Extract the (x, y) coordinate from the center of the cell holding the provided text.  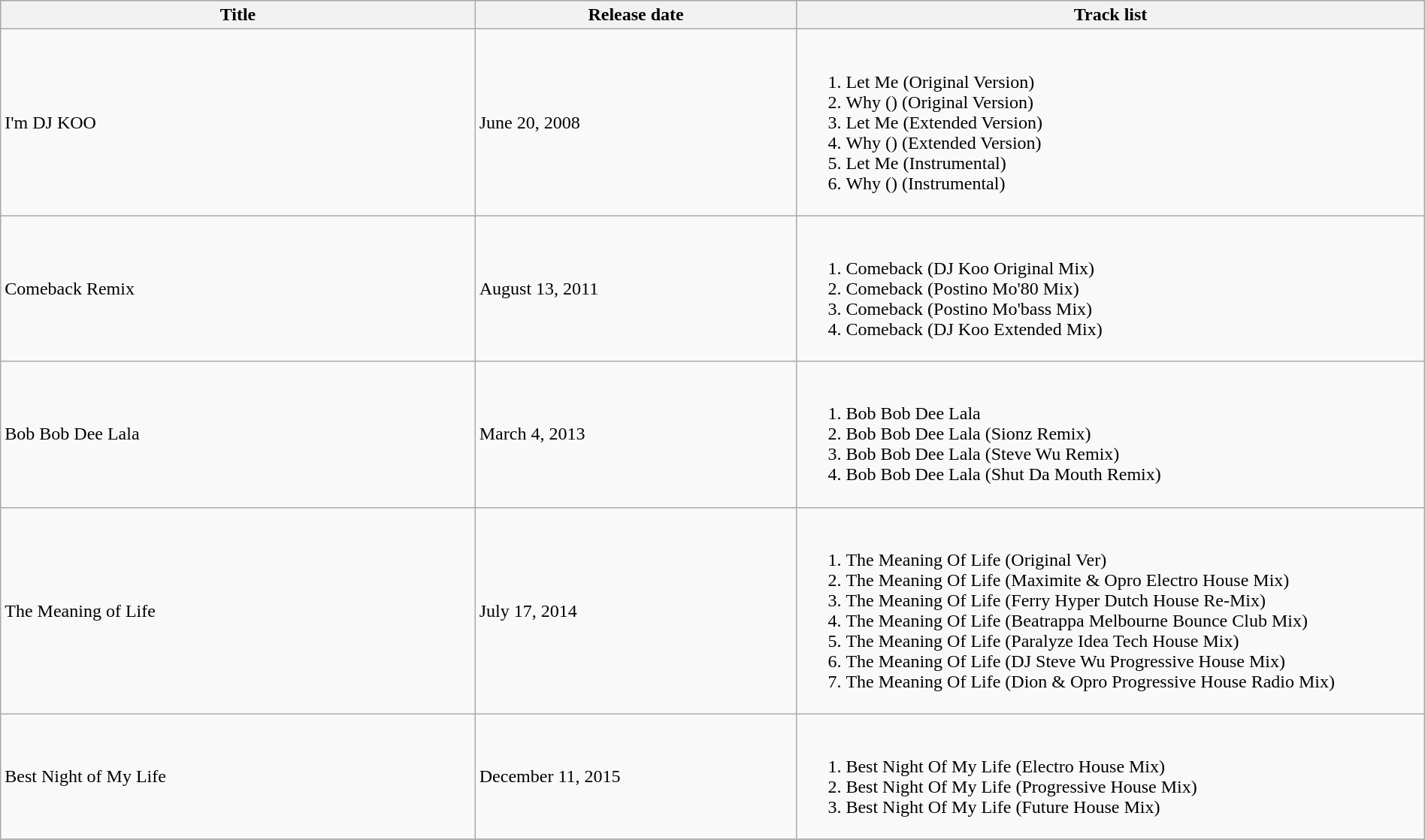
Bob Bob Dee Lala (238, 434)
Release date (636, 15)
December 11, 2015 (636, 777)
I'm DJ KOO (238, 122)
Bob Bob Dee LalaBob Bob Dee Lala (Sionz Remix)Bob Bob Dee Lala (Steve Wu Remix)Bob Bob Dee Lala (Shut Da Mouth Remix) (1111, 434)
Comeback Remix (238, 289)
Title (238, 15)
July 17, 2014 (636, 610)
Best Night Of My Life (Electro House Mix)Best Night Of My Life (Progressive House Mix)Best Night Of My Life (Future House Mix) (1111, 777)
March 4, 2013 (636, 434)
August 13, 2011 (636, 289)
Best Night of My Life (238, 777)
The Meaning of Life (238, 610)
Comeback (DJ Koo Original Mix)Comeback (Postino Mo'80 Mix)Comeback (Postino Mo'bass Mix)Comeback (DJ Koo Extended Mix) (1111, 289)
Track list (1111, 15)
Let Me (Original Version)Why () (Original Version)Let Me (Extended Version)Why () (Extended Version)Let Me (Instrumental)Why () (Instrumental) (1111, 122)
June 20, 2008 (636, 122)
